Output the [X, Y] coordinate of the center of the cell containing the given text.  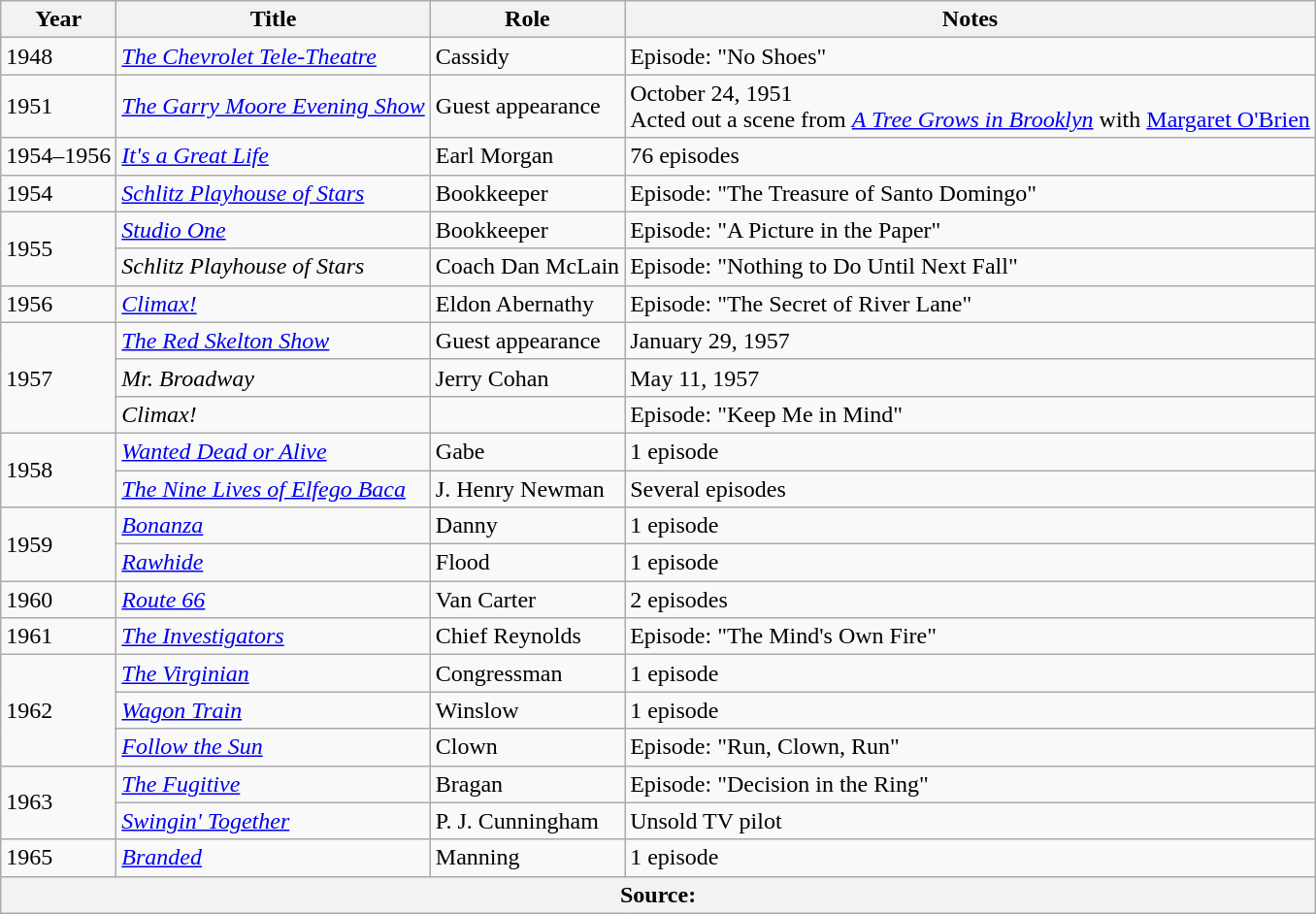
Follow the Sun [274, 747]
Episode: "The Secret of River Lane" [971, 304]
1955 [58, 248]
Mr. Broadway [274, 377]
1957 [58, 377]
Route 66 [274, 600]
Chief Reynolds [527, 637]
2 episodes [971, 600]
Danny [527, 526]
Coach Dan McLain [527, 267]
Title [274, 19]
Year [58, 19]
1954–1956 [58, 156]
Congressman [527, 673]
P. J. Cunningham [527, 821]
Role [527, 19]
1958 [58, 470]
Studio One [274, 230]
The Investigators [274, 637]
Bonanza [274, 526]
Flood [527, 563]
Episode: "The Treasure of Santo Domingo" [971, 193]
Swingin' Together [274, 821]
J. Henry Newman [527, 488]
Branded [274, 858]
1962 [58, 710]
Episode: "Nothing to Do Until Next Fall" [971, 267]
76 episodes [971, 156]
Source: [658, 895]
The Garry Moore Evening Show [274, 107]
Wanted Dead or Alive [274, 451]
Episode: "No Shoes" [971, 56]
Unsold TV pilot [971, 821]
1954 [58, 193]
1961 [58, 637]
Episode: "Run, Clown, Run" [971, 747]
Cassidy [527, 56]
The Chevrolet Tele-Theatre [274, 56]
1960 [58, 600]
1948 [58, 56]
1959 [58, 544]
1963 [58, 802]
Winslow [527, 710]
Rawhide [274, 563]
Wagon Train [274, 710]
Bragan [527, 784]
Eldon Abernathy [527, 304]
Episode: "Decision in the Ring" [971, 784]
Gabe [527, 451]
January 29, 1957 [971, 341]
October 24, 1951Acted out a scene from A Tree Grows in Brooklyn with Margaret O'Brien [971, 107]
The Red Skelton Show [274, 341]
Episode: "The Mind's Own Fire" [971, 637]
The Virginian [274, 673]
May 11, 1957 [971, 377]
Several episodes [971, 488]
The Fugitive [274, 784]
1951 [58, 107]
Episode: "A Picture in the Paper" [971, 230]
Manning [527, 858]
Jerry Cohan [527, 377]
Clown [527, 747]
Earl Morgan [527, 156]
It's a Great Life [274, 156]
Van Carter [527, 600]
1965 [58, 858]
Episode: "Keep Me in Mind" [971, 414]
The Nine Lives of Elfego Baca [274, 488]
1956 [58, 304]
Notes [971, 19]
